Output the (x, y) coordinate of the center of the cell containing the given text.  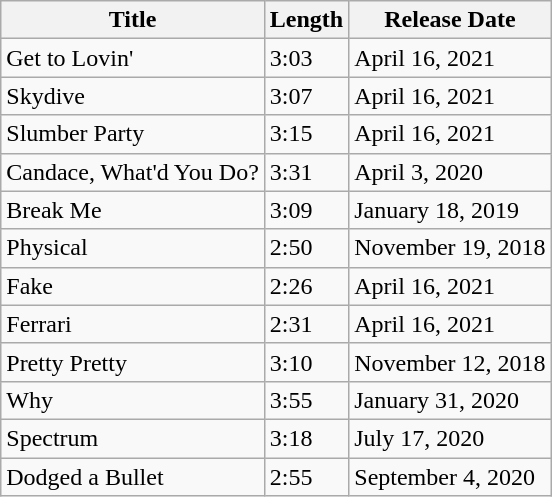
2:31 (306, 324)
2:55 (306, 477)
Candace, What'd You Do? (133, 172)
3:09 (306, 210)
Why (133, 400)
2:50 (306, 248)
Slumber Party (133, 134)
January 18, 2019 (450, 210)
Length (306, 20)
3:55 (306, 400)
Ferrari (133, 324)
3:15 (306, 134)
November 19, 2018 (450, 248)
January 31, 2020 (450, 400)
Physical (133, 248)
Skydive (133, 96)
Title (133, 20)
July 17, 2020 (450, 438)
3:18 (306, 438)
April 3, 2020 (450, 172)
3:10 (306, 362)
3:03 (306, 58)
3:31 (306, 172)
Fake (133, 286)
Spectrum (133, 438)
Dodged a Bullet (133, 477)
September 4, 2020 (450, 477)
Release Date (450, 20)
3:07 (306, 96)
Pretty Pretty (133, 362)
Break Me (133, 210)
2:26 (306, 286)
Get to Lovin' (133, 58)
November 12, 2018 (450, 362)
